Find where the given text appears and provide that cell's center as [x, y] coordinate. 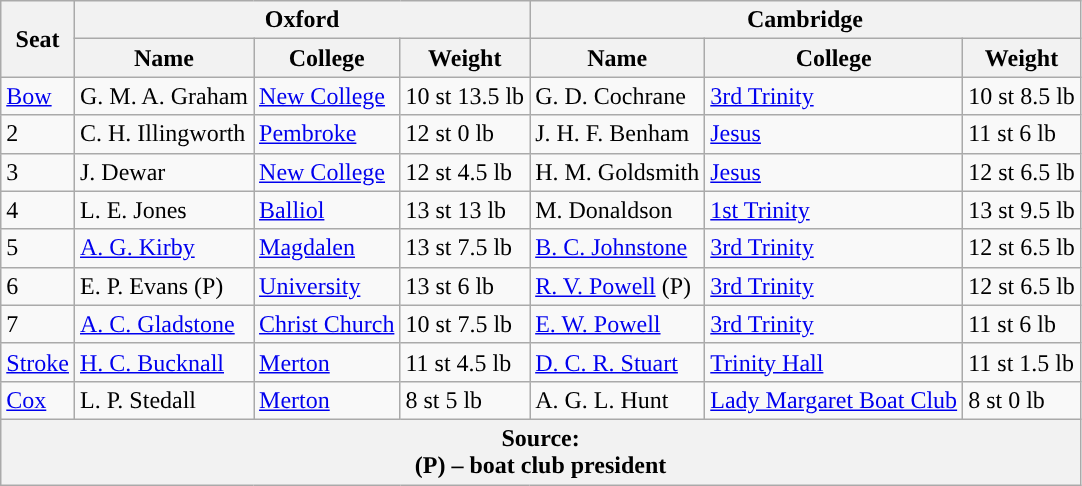
10 st 8.5 lb [1022, 96]
Stroke [38, 362]
13 st 6 lb [465, 286]
A. G. Kirby [164, 248]
J. H. F. Benham [618, 134]
13 st 7.5 lb [465, 248]
B. C. Johnstone [618, 248]
Christ Church [327, 324]
12 st 4.5 lb [465, 172]
Oxford [302, 20]
G. D. Cochrane [618, 96]
8 st 5 lb [465, 400]
L. E. Jones [164, 210]
Source:(P) – boat club president [541, 452]
7 [38, 324]
L. P. Stedall [164, 400]
Seat [38, 39]
Cox [38, 400]
Bow [38, 96]
E. W. Powell [618, 324]
Balliol [327, 210]
R. V. Powell (P) [618, 286]
G. M. A. Graham [164, 96]
11 st 1.5 lb [1022, 362]
Trinity Hall [834, 362]
2 [38, 134]
Pembroke [327, 134]
Cambridge [806, 20]
H. C. Bucknall [164, 362]
Magdalen [327, 248]
A. G. L. Hunt [618, 400]
4 [38, 210]
M. Donaldson [618, 210]
13 st 13 lb [465, 210]
10 st 7.5 lb [465, 324]
6 [38, 286]
H. M. Goldsmith [618, 172]
10 st 13.5 lb [465, 96]
E. P. Evans (P) [164, 286]
C. H. Illingworth [164, 134]
8 st 0 lb [1022, 400]
J. Dewar [164, 172]
Lady Margaret Boat Club [834, 400]
12 st 0 lb [465, 134]
5 [38, 248]
13 st 9.5 lb [1022, 210]
1st Trinity [834, 210]
11 st 4.5 lb [465, 362]
D. C. R. Stuart [618, 362]
3 [38, 172]
A. C. Gladstone [164, 324]
University [327, 286]
